Provide the (X, Y) coordinate of the cell's center where the given text is located.  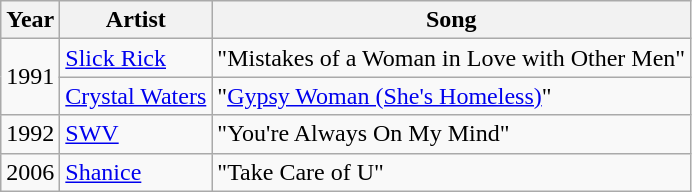
Shanice (136, 172)
Slick Rick (136, 58)
"Take Care of U" (452, 172)
Song (452, 20)
1992 (30, 134)
"You're Always On My Mind" (452, 134)
Crystal Waters (136, 96)
1991 (30, 77)
Year (30, 20)
"Mistakes of a Woman in Love with Other Men" (452, 58)
Artist (136, 20)
2006 (30, 172)
SWV (136, 134)
"Gypsy Woman (She's Homeless)" (452, 96)
